Pinpoint the cell where the given text exists, returning its [X, Y] midpoint coordinate. 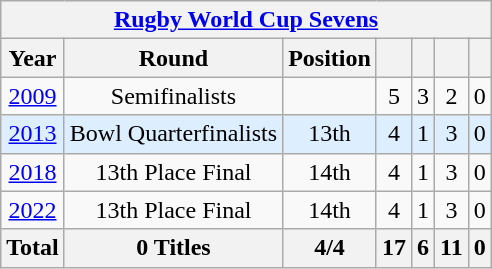
2022 [33, 210]
Semifinalists [173, 96]
Rugby World Cup Sevens [246, 20]
5 [394, 96]
Round [173, 58]
13th [330, 134]
4/4 [330, 248]
11 [452, 248]
0 Titles [173, 248]
2018 [33, 172]
6 [422, 248]
Position [330, 58]
17 [394, 248]
Total [33, 248]
2009 [33, 96]
Year [33, 58]
2 [452, 96]
2013 [33, 134]
Bowl Quarterfinalists [173, 134]
